Capture the cell that displays the provided text and extract its [x, y] central coordinate. 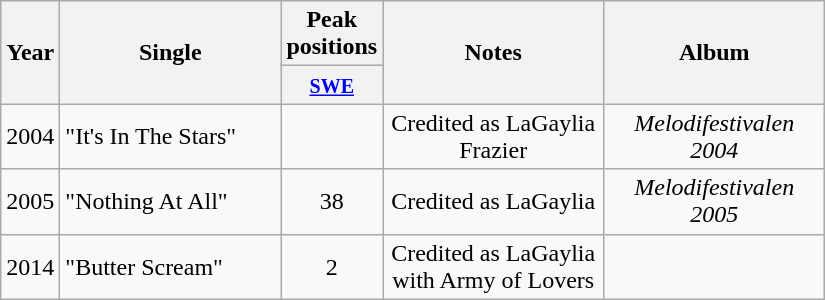
"Butter Scream" [170, 266]
SWE [332, 85]
Melodifestivalen 2005 [714, 202]
"Nothing At All" [170, 202]
Credited as LaGaylia [494, 202]
Credited as LaGaylia Frazier [494, 136]
38 [332, 202]
"It's In The Stars" [170, 136]
Album [714, 52]
Single [170, 52]
2014 [30, 266]
Credited as LaGaylia with Army of Lovers [494, 266]
2 [332, 266]
Peak positions [332, 34]
2005 [30, 202]
Melodifestivalen 2004 [714, 136]
Year [30, 52]
Notes [494, 52]
2004 [30, 136]
